From the cell containing the given text, extract its center point as [x, y] coordinate. 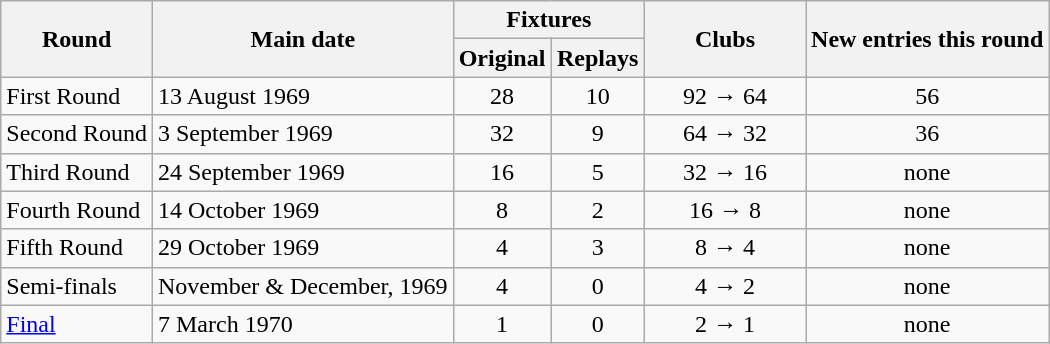
Main date [302, 39]
1 [502, 324]
64 → 32 [724, 134]
Third Round [77, 172]
29 October 1969 [302, 248]
10 [598, 96]
Semi-finals [77, 286]
4 → 2 [724, 286]
Original [502, 58]
Second Round [77, 134]
24 September 1969 [302, 172]
14 October 1969 [302, 210]
First Round [77, 96]
Clubs [724, 39]
32 → 16 [724, 172]
2 [598, 210]
3 September 1969 [302, 134]
2 → 1 [724, 324]
Replays [598, 58]
28 [502, 96]
16 [502, 172]
8 [502, 210]
8 → 4 [724, 248]
Fourth Round [77, 210]
5 [598, 172]
32 [502, 134]
92 → 64 [724, 96]
16 → 8 [724, 210]
36 [928, 134]
Round [77, 39]
New entries this round [928, 39]
9 [598, 134]
3 [598, 248]
7 March 1970 [302, 324]
Final [77, 324]
Fifth Round [77, 248]
56 [928, 96]
13 August 1969 [302, 96]
Fixtures [548, 20]
November & December, 1969 [302, 286]
